Pinpoint the cell where the given text exists, returning its (x, y) midpoint coordinate. 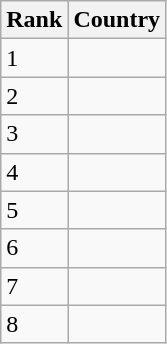
5 (34, 210)
4 (34, 172)
1 (34, 58)
2 (34, 96)
6 (34, 248)
7 (34, 286)
Rank (34, 20)
8 (34, 324)
3 (34, 134)
Country (117, 20)
